Detect which cell encompasses the target text, then output its [x, y] center coordinate. 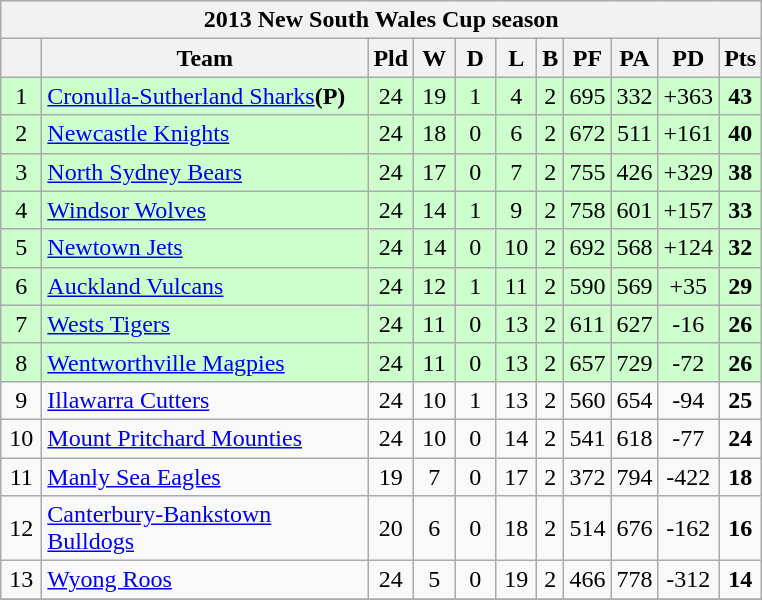
Newtown Jets [205, 248]
511 [634, 134]
+157 [688, 210]
+35 [688, 286]
654 [634, 400]
692 [588, 248]
758 [588, 210]
372 [588, 477]
PD [688, 58]
-94 [688, 400]
+161 [688, 134]
PF [588, 58]
569 [634, 286]
43 [740, 96]
Wyong Roos [205, 580]
+124 [688, 248]
29 [740, 286]
8 [22, 362]
L [516, 58]
755 [588, 172]
North Sydney Bears [205, 172]
672 [588, 134]
32 [740, 248]
D [476, 58]
729 [634, 362]
560 [588, 400]
Wentworthville Magpies [205, 362]
2013 New South Wales Cup season [382, 20]
40 [740, 134]
Illawarra Cutters [205, 400]
-72 [688, 362]
Canterbury-Bankstown Bulldogs [205, 528]
16 [740, 528]
466 [588, 580]
Wests Tigers [205, 324]
38 [740, 172]
426 [634, 172]
695 [588, 96]
514 [588, 528]
Pld [391, 58]
-422 [688, 477]
618 [634, 438]
B [550, 58]
Pts [740, 58]
3 [22, 172]
611 [588, 324]
676 [634, 528]
Manly Sea Eagles [205, 477]
778 [634, 580]
657 [588, 362]
Auckland Vulcans [205, 286]
+329 [688, 172]
Windsor Wolves [205, 210]
-16 [688, 324]
PA [634, 58]
Mount Pritchard Mounties [205, 438]
25 [740, 400]
-77 [688, 438]
-162 [688, 528]
-312 [688, 580]
601 [634, 210]
568 [634, 248]
332 [634, 96]
Newcastle Knights [205, 134]
794 [634, 477]
Team [205, 58]
20 [391, 528]
+363 [688, 96]
Cronulla-Sutherland Sharks(P) [205, 96]
33 [740, 210]
590 [588, 286]
627 [634, 324]
W [434, 58]
541 [588, 438]
